Capture the cell that displays the provided text and extract its (x, y) central coordinate. 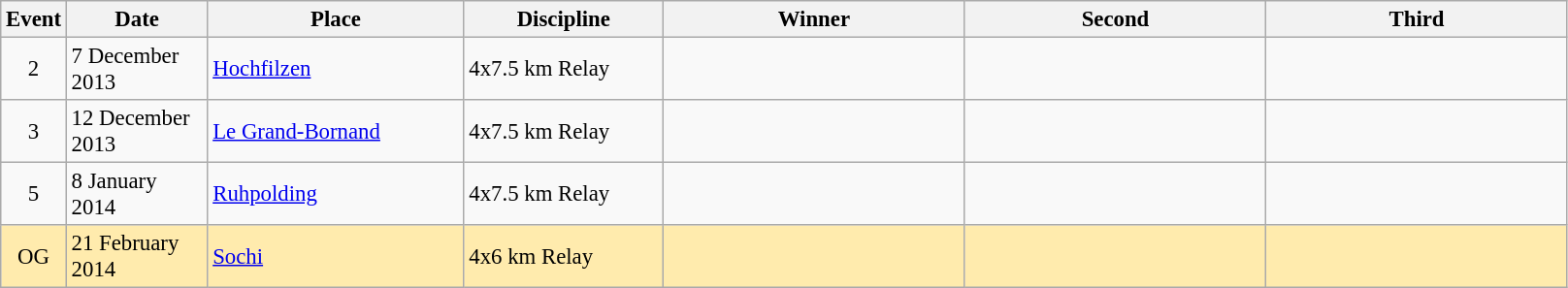
Event (34, 19)
Ruhpolding (336, 194)
4x6 km Relay (564, 256)
8 January 2014 (137, 194)
Hochfilzen (336, 70)
Place (336, 19)
Third (1417, 19)
3 (34, 132)
Second (1116, 19)
2 (34, 70)
Date (137, 19)
Sochi (336, 256)
OG (34, 256)
Discipline (564, 19)
5 (34, 194)
Le Grand-Bornand (336, 132)
7 December 2013 (137, 70)
Winner (815, 19)
21 February 2014 (137, 256)
12 December 2013 (137, 132)
